Identify which cell holds the provided text, then report its [X, Y] central coordinate. 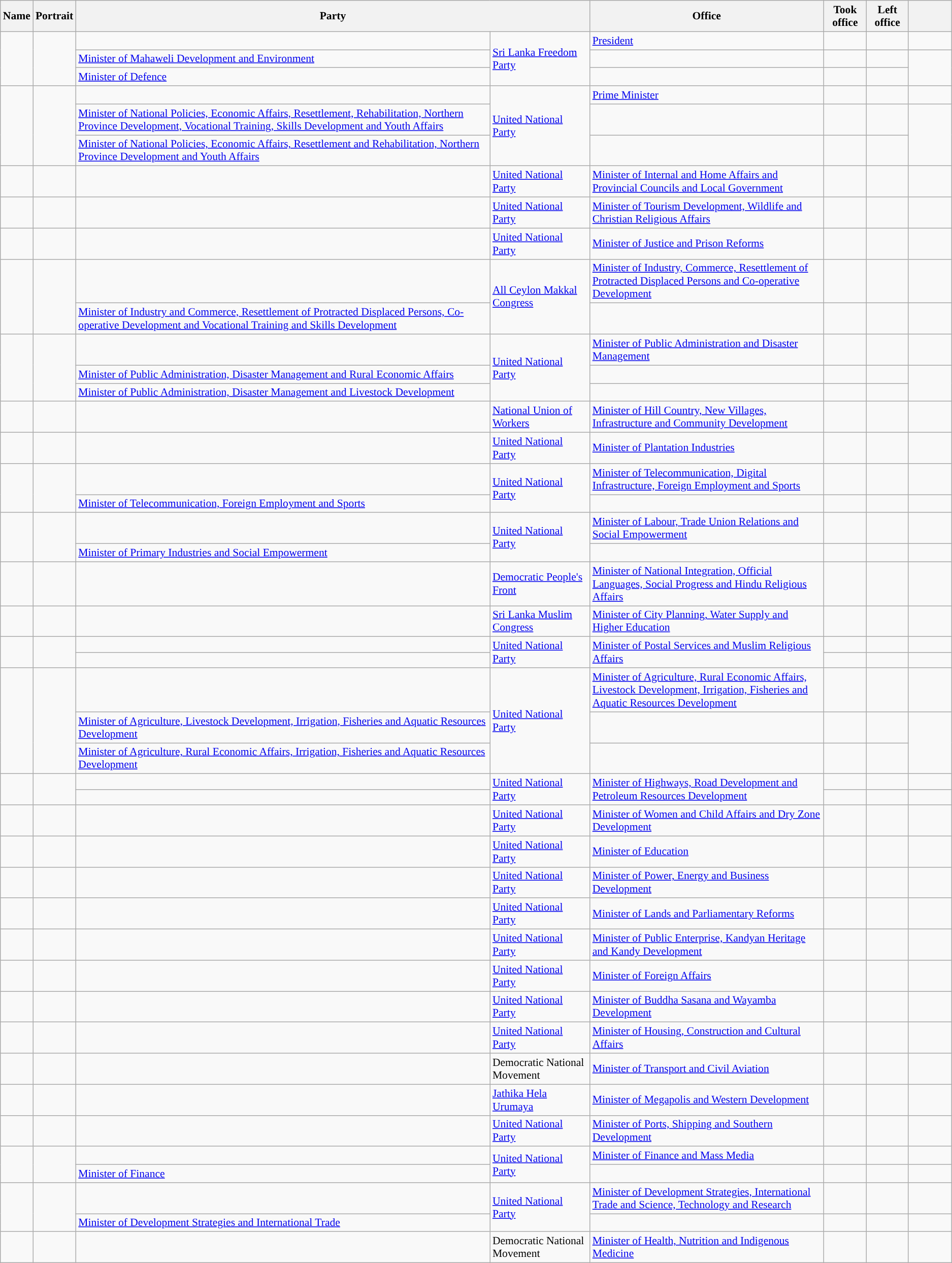
Minister of Foreign Affairs [707, 976]
President [707, 41]
Minister of Lands and Parliamentary Reforms [707, 914]
Minister of Agriculture, Rural Economic Affairs, Livestock Development, Irrigation, Fisheries and Aquatic Resources Development [707, 690]
Minister of Women and Child Affairs and Dry Zone Development [707, 821]
Minister of National Integration, Official Languages, Social Progress and Hindu Religious Affairs [707, 584]
Democratic People's Front [540, 584]
Sri Lanka Freedom Party [540, 59]
Minister of Plantation Industries [707, 448]
Minister of Hill Country, New Villages, Infrastructure and Community Development [707, 417]
Minister of Labour, Trade Union Relations and Social Empowerment [707, 528]
Minister of Telecommunication, Foreign Employment and Sports [283, 504]
Minister of Industry, Commerce, Resettlement of Protracted Displaced Persons and Co-operative Development [707, 281]
Minister of Megapolis and Western Development [707, 1100]
National Union of Workers [540, 417]
Left office [888, 16]
Minister of Tourism Development, Wildlife and Christian Religious Affairs [707, 212]
Minister of Primary Industries and Social Empowerment [283, 553]
Office [707, 16]
Portrait [54, 16]
Minister of Education [707, 851]
Minister of Internal and Home Affairs and Provincial Councils and Local Government [707, 182]
Minister of Ports, Shipping and Southern Development [707, 1130]
Minister of Justice and Prison Reforms [707, 244]
Minister of Development Strategies and International Trade [283, 1223]
Minister of Public Administration, Disaster Management and Rural Economic Affairs [283, 374]
Prime Minister [707, 95]
Minister of Finance [283, 1174]
Minister of Defence [283, 77]
Party [333, 16]
Sri Lanka Muslim Congress [540, 622]
Minister of Agriculture, Rural Economic Affairs, Irrigation, Fisheries and Aquatic Resources Development [283, 759]
Minister of Telecommunication, Digital Infrastructure, Foreign Employment and Sports [707, 479]
Minister of Public Administration, Disaster Management and Livestock Development [283, 393]
Minister of Agriculture, Livestock Development, Irrigation, Fisheries and Aquatic Resources Development [283, 727]
Minister of Buddha Sasana and Wayamba Development [707, 1007]
All Ceylon Makkal Congress [540, 297]
Minister of Public Enterprise, Kandyan Heritage and Kandy Development [707, 945]
Minister of Power, Energy and Business Development [707, 883]
Minister of Public Administration and Disaster Management [707, 349]
Minister of Transport and Civil Aviation [707, 1068]
Took office [845, 16]
Minister of National Policies, Economic Affairs, Resettlement and Rehabilitation, Northern Province Development and Youth Affairs [283, 150]
Minister of Postal Services and Muslim Religious Affairs [707, 652]
Jathika Hela Urumaya [540, 1100]
Minister of Highways, Road Development and Petroleum Resources Development [707, 789]
Minister of Health, Nutrition and Indigenous Medicine [707, 1247]
Minister of Mahaweli Development and Environment [283, 59]
Minister of City Planning, Water Supply and Higher Education [707, 622]
Minister of Housing, Construction and Cultural Affairs [707, 1038]
Minister of Development Strategies, International Trade and Science, Technology and Research [707, 1199]
Minister of Finance and Mass Media [707, 1156]
Name [17, 16]
